Detect which cell encompasses the target text, then output its [x, y] center coordinate. 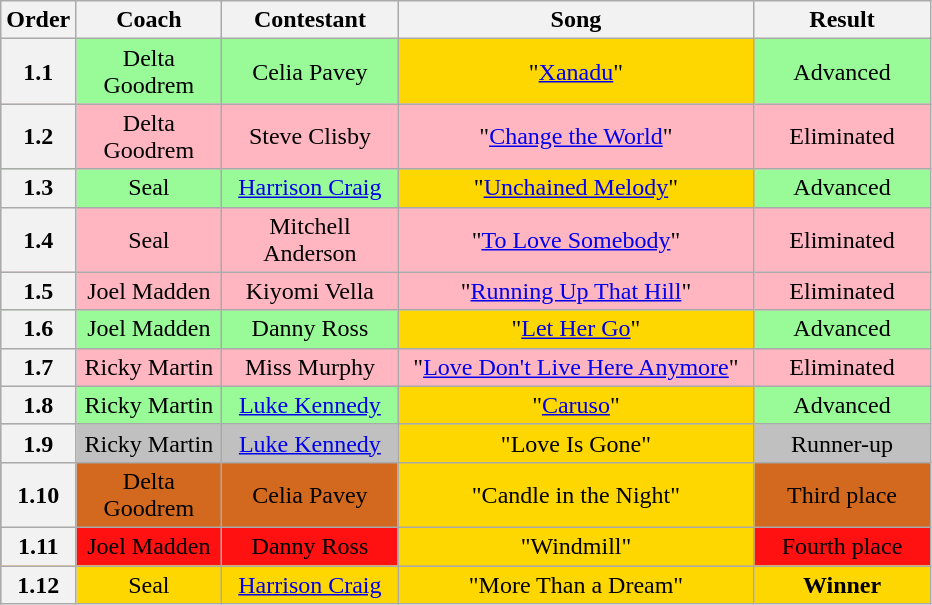
Fourth place [842, 546]
Song [576, 20]
Mitchell Anderson [310, 240]
Result [842, 20]
Runner-up [842, 443]
Kiyomi Vella [310, 291]
Miss Murphy [310, 367]
1.9 [38, 443]
"More Than a Dream" [576, 585]
1.1 [38, 72]
"Xanadu" [576, 72]
"Caruso" [576, 405]
1.7 [38, 367]
Third place [842, 494]
Order [38, 20]
1.2 [38, 136]
1.8 [38, 405]
"Running Up That Hill" [576, 291]
1.10 [38, 494]
1.3 [38, 188]
Contestant [310, 20]
1.5 [38, 291]
"Love Is Gone" [576, 443]
"Love Don't Live Here Anymore" [576, 367]
"Candle in the Night" [576, 494]
"Unchained Melody" [576, 188]
1.4 [38, 240]
1.11 [38, 546]
Steve Clisby [310, 136]
"Windmill" [576, 546]
Winner [842, 585]
"To Love Somebody" [576, 240]
1.6 [38, 329]
Coach [149, 20]
"Let Her Go" [576, 329]
"Change the World" [576, 136]
1.12 [38, 585]
